Scan for the cell matching the given text and deliver its [X, Y] coordinate at center. 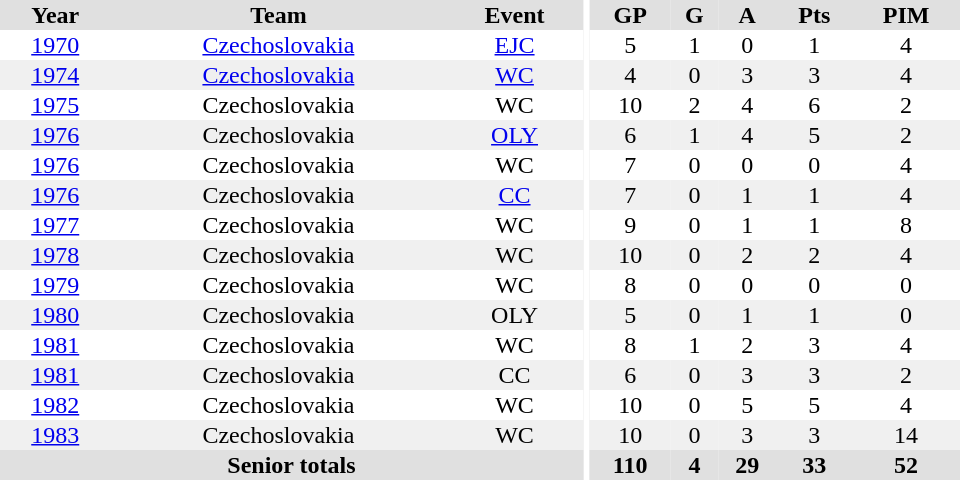
110 [630, 465]
EJC [514, 45]
14 [906, 435]
Year [56, 15]
1982 [56, 405]
Event [514, 15]
1974 [56, 75]
1980 [56, 315]
29 [747, 465]
PIM [906, 15]
52 [906, 465]
GP [630, 15]
G [694, 15]
A [747, 15]
Team [279, 15]
1983 [56, 435]
9 [630, 225]
1970 [56, 45]
1975 [56, 105]
1979 [56, 285]
33 [814, 465]
1978 [56, 255]
1977 [56, 225]
Senior totals [292, 465]
Pts [814, 15]
